Search for the cell housing the specified text and yield its (x, y) center coordinate. 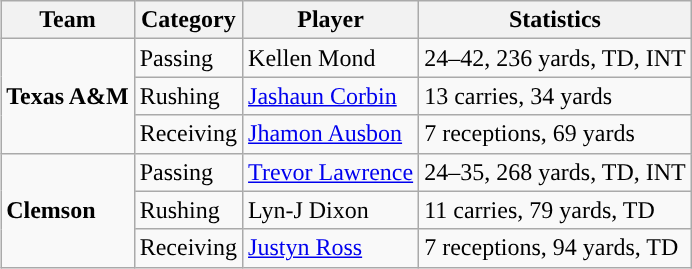
Justyn Ross (331, 248)
Clemson (68, 210)
7 receptions, 69 yards (556, 134)
Jhamon Ausbon (331, 134)
24–42, 236 yards, TD, INT (556, 58)
Statistics (556, 20)
Kellen Mond (331, 58)
Lyn-J Dixon (331, 210)
Team (68, 20)
Category (188, 20)
7 receptions, 94 yards, TD (556, 248)
Trevor Lawrence (331, 172)
Texas A&M (68, 96)
24–35, 268 yards, TD, INT (556, 172)
Jashaun Corbin (331, 96)
13 carries, 34 yards (556, 96)
Player (331, 20)
11 carries, 79 yards, TD (556, 210)
